Identify which cell holds the provided text, then report its (x, y) central coordinate. 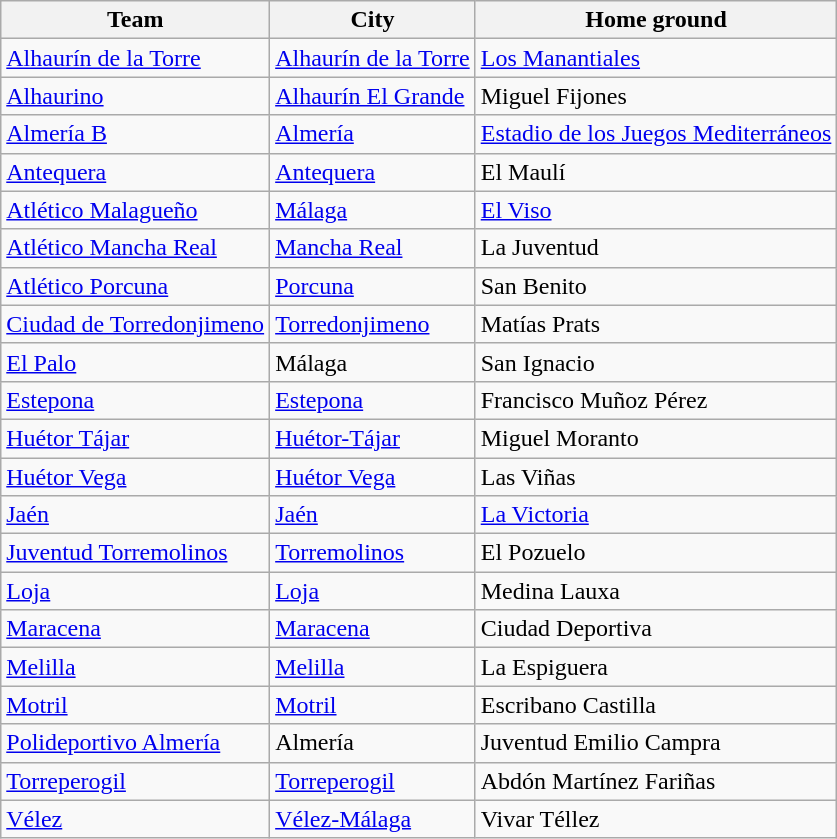
San Ignacio (656, 362)
La Victoria (656, 515)
Torredonjimeno (373, 324)
El Viso (656, 210)
Atlético Porcuna (136, 286)
Polideportivo Almería (136, 743)
Atlético Mancha Real (136, 248)
Porcuna (373, 286)
Francisco Muñoz Pérez (656, 400)
Team (136, 20)
Atlético Malagueño (136, 210)
Escribano Castilla (656, 705)
Home ground (656, 20)
Huétor-Tájar (373, 438)
El Palo (136, 362)
Los Manantiales (656, 58)
El Pozuelo (656, 553)
Vivar Téllez (656, 819)
Ciudad Deportiva (656, 629)
Ciudad de Torredonjimeno (136, 324)
Alhaurín El Grande (373, 96)
Medina Lauxa (656, 591)
Juventud Emilio Campra (656, 743)
La Espiguera (656, 667)
Huétor Tájar (136, 438)
Mancha Real (373, 248)
Alhaurino (136, 96)
Miguel Moranto (656, 438)
La Juventud (656, 248)
Vélez-Málaga (373, 819)
City (373, 20)
Miguel Fijones (656, 96)
Torremolinos (373, 553)
Estadio de los Juegos Mediterráneos (656, 134)
Almería B (136, 134)
Abdón Martínez Fariñas (656, 781)
Matías Prats (656, 324)
El Maulí (656, 172)
Vélez (136, 819)
Juventud Torremolinos (136, 553)
San Benito (656, 286)
Las Viñas (656, 477)
